Return [x, y] of the center of cell containing provided text 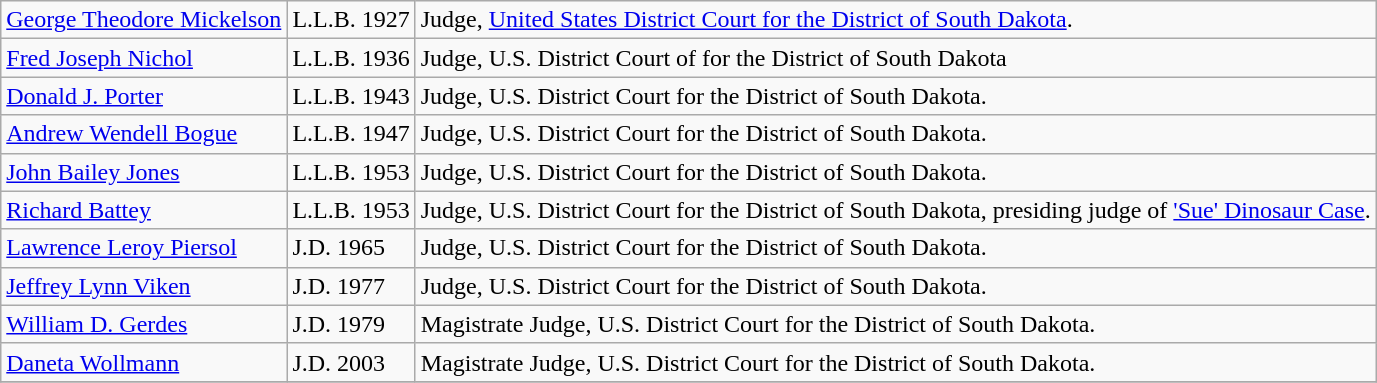
Jeffrey Lynn Viken [144, 286]
J.D. 2003 [351, 362]
John Bailey Jones [144, 172]
Fred Joseph Nichol [144, 58]
Andrew Wendell Bogue [144, 134]
L.L.B. 1936 [351, 58]
Daneta Wollmann [144, 362]
L.L.B. 1947 [351, 134]
J.D. 1979 [351, 324]
Judge, U.S. District Court for the District of South Dakota, presiding judge of 'Sue' Dinosaur Case. [896, 210]
William D. Gerdes [144, 324]
L.L.B. 1943 [351, 96]
Richard Battey [144, 210]
Donald J. Porter [144, 96]
Judge, U.S. District Court of for the District of South Dakota [896, 58]
Judge, United States District Court for the District of South Dakota. [896, 20]
J.D. 1965 [351, 248]
L.L.B. 1927 [351, 20]
J.D. 1977 [351, 286]
Lawrence Leroy Piersol [144, 248]
George Theodore Mickelson [144, 20]
